Identify which cell holds the provided text, then report its (X, Y) central coordinate. 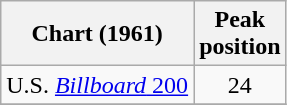
Peakposition (240, 34)
24 (240, 85)
U.S. Billboard 200 (98, 85)
Chart (1961) (98, 34)
